Locate the cell with the specified text and output its [x, y] center coordinate. 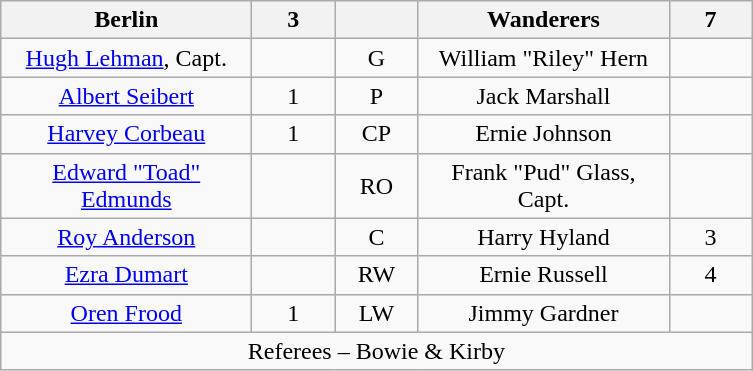
Harry Hyland [544, 237]
Oren Frood [126, 313]
Berlin [126, 20]
4 [710, 275]
RW [376, 275]
7 [710, 20]
Harvey Corbeau [126, 134]
Ernie Russell [544, 275]
Wanderers [544, 20]
LW [376, 313]
P [376, 96]
Jack Marshall [544, 96]
William "Riley" Hern [544, 58]
Edward "Toad" Edmunds [126, 186]
Albert Seibert [126, 96]
RO [376, 186]
Ernie Johnson [544, 134]
Frank "Pud" Glass, Capt. [544, 186]
Roy Anderson [126, 237]
Jimmy Gardner [544, 313]
Referees – Bowie & Kirby [376, 351]
CP [376, 134]
G [376, 58]
Hugh Lehman, Capt. [126, 58]
Ezra Dumart [126, 275]
C [376, 237]
